Return [X, Y] of the center of cell containing provided text 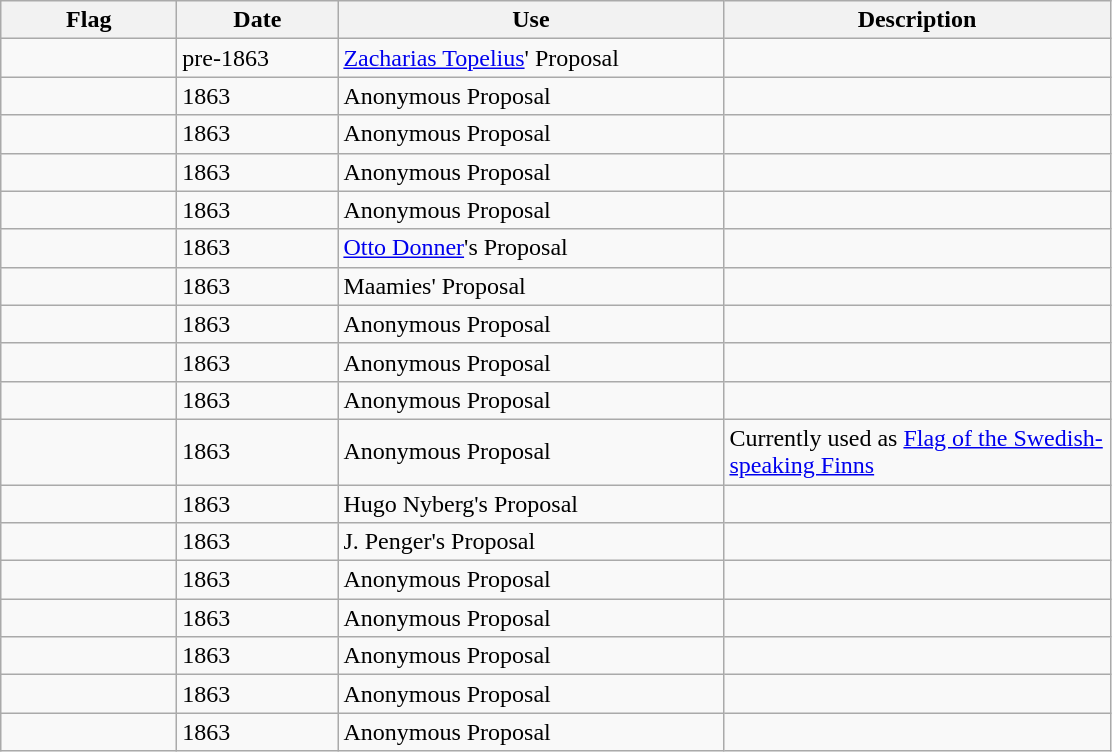
Maamies' Proposal [531, 286]
Description [917, 20]
Use [531, 20]
Zacharias Topelius' Proposal [531, 58]
pre-1863 [258, 58]
Currently used as Flag of the Swedish-speaking Finns [917, 452]
Hugo Nyberg's Proposal [531, 503]
Otto Donner's Proposal [531, 248]
Date [258, 20]
Flag [89, 20]
J. Penger's Proposal [531, 542]
